Scan for the cell matching the given text and deliver its (x, y) coordinate at center. 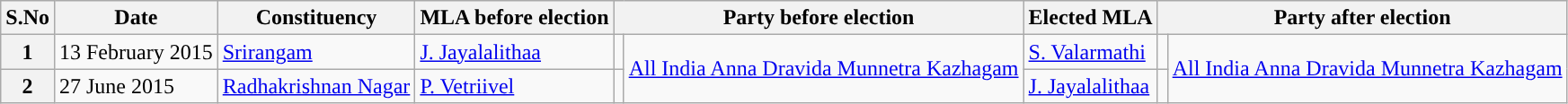
P. Vetriivel (514, 86)
27 June 2015 (136, 86)
S.No (28, 18)
Elected MLA (1091, 18)
Srirangam (316, 52)
Constituency (316, 18)
S. Valarmathi (1091, 52)
Date (136, 18)
Party before election (819, 18)
13 February 2015 (136, 52)
Radhakrishnan Nagar (316, 86)
1 (28, 52)
MLA before election (514, 18)
2 (28, 86)
Party after election (1362, 18)
